Capture the cell that displays the provided text and extract its [X, Y] central coordinate. 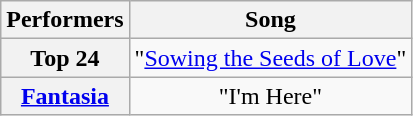
Top 24 [65, 58]
"Sowing the Seeds of Love" [270, 58]
Performers [65, 20]
"I'm Here" [270, 96]
Fantasia [65, 96]
Song [270, 20]
